Detect which cell encompasses the target text, then output its (x, y) center coordinate. 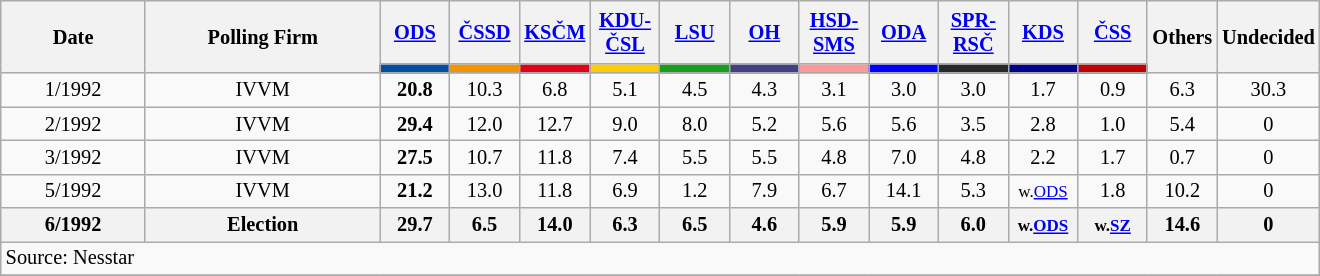
14.0 (554, 225)
5.1 (625, 90)
1.2 (695, 191)
10.2 (1182, 191)
Date (74, 36)
29.4 (415, 124)
4.6 (765, 225)
12.0 (485, 124)
4.3 (765, 90)
5/1992 (74, 191)
2/1992 (74, 124)
12.7 (554, 124)
KDS (1043, 32)
13.0 (485, 191)
w.SZ (1113, 225)
0.7 (1182, 157)
5.2 (765, 124)
Polling Firm (262, 36)
0.9 (1113, 90)
1.8 (1113, 191)
20.8 (415, 90)
Undecided (1268, 36)
3.1 (834, 90)
ČSS (1113, 32)
5.3 (973, 191)
2.2 (1043, 157)
3.5 (973, 124)
6.0 (973, 225)
5.4 (1182, 124)
7.4 (625, 157)
Source: Nesstar (660, 258)
6.9 (625, 191)
LSU (695, 32)
30.3 (1268, 90)
HSD-SMS (834, 32)
8.0 (695, 124)
Election (262, 225)
6/1992 (74, 225)
29.7 (415, 225)
ODA (904, 32)
14.6 (1182, 225)
7.0 (904, 157)
KSČM (554, 32)
7.9 (765, 191)
4.5 (695, 90)
1.0 (1113, 124)
10.3 (485, 90)
Others (1182, 36)
6.7 (834, 191)
9.0 (625, 124)
1/1992 (74, 90)
OH (765, 32)
ČSSD (485, 32)
6.8 (554, 90)
SPR-RSČ (973, 32)
3/1992 (74, 157)
27.5 (415, 157)
21.2 (415, 191)
ODS (415, 32)
10.7 (485, 157)
14.1 (904, 191)
KDU-ČSL (625, 32)
2.8 (1043, 124)
